Locate the cell with the specified text and output its [x, y] center coordinate. 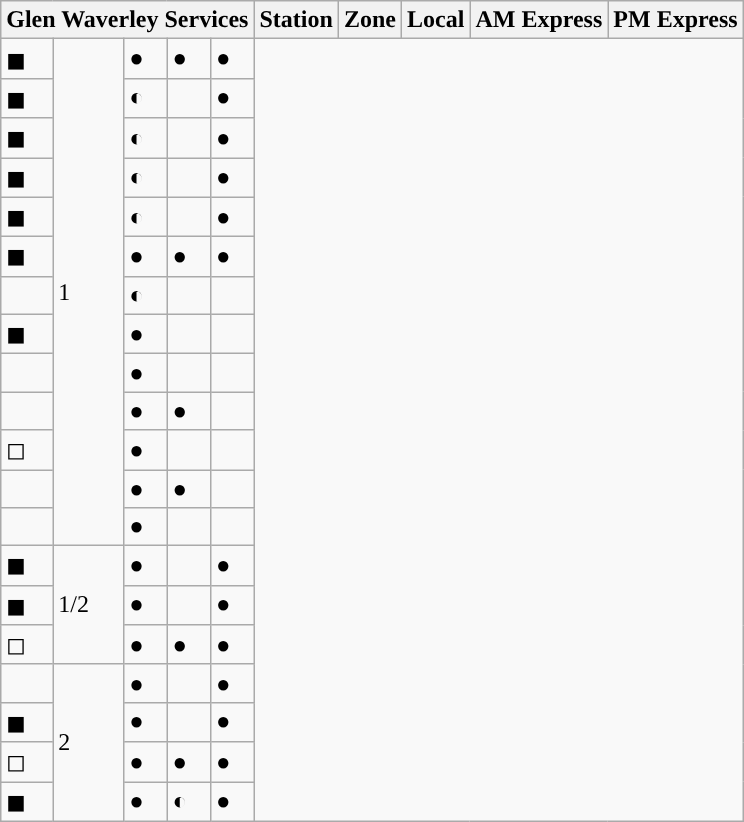
1 [88, 292]
Zone [370, 20]
Glen Waverley Services [128, 20]
AM Express [539, 20]
Station [296, 20]
PM Express [676, 20]
2 [88, 742]
Local [435, 20]
1/2 [88, 606]
